For the text-containing cell, return its midpoint in (x, y) coordinate format. 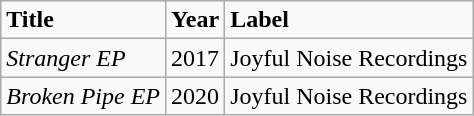
Broken Pipe EP (84, 96)
Stranger EP (84, 58)
2017 (196, 58)
2020 (196, 96)
Title (84, 20)
Year (196, 20)
Label (349, 20)
